Return (x, y) of the center of cell containing provided text 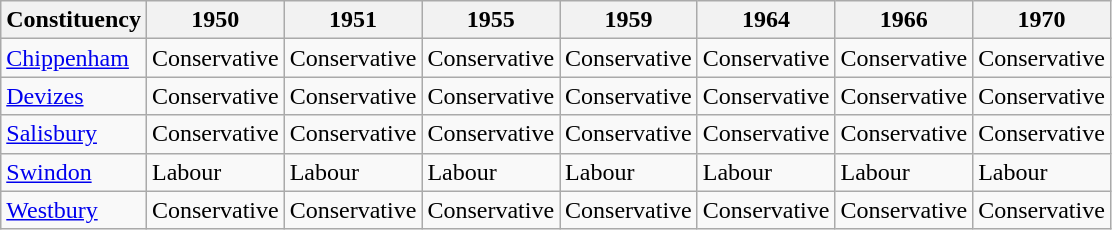
1966 (904, 20)
1959 (629, 20)
1964 (766, 20)
1950 (215, 20)
Devizes (74, 96)
1951 (353, 20)
Swindon (74, 172)
Westbury (74, 210)
Salisbury (74, 134)
Constituency (74, 20)
Chippenham (74, 58)
1955 (491, 20)
1970 (1042, 20)
